Detect which cell encompasses the target text, then output its [x, y] center coordinate. 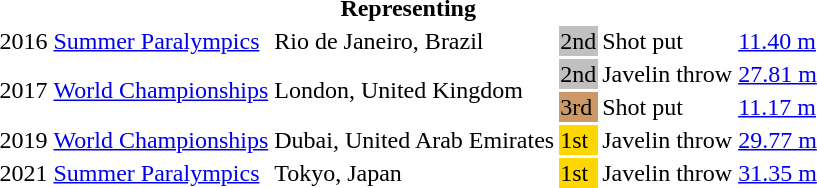
Tokyo, Japan [414, 173]
Dubai, United Arab Emirates [414, 140]
Rio de Janeiro, Brazil [414, 41]
3rd [578, 107]
London, United Kingdom [414, 90]
